Output the (x, y) coordinate of the center of the cell containing the given text.  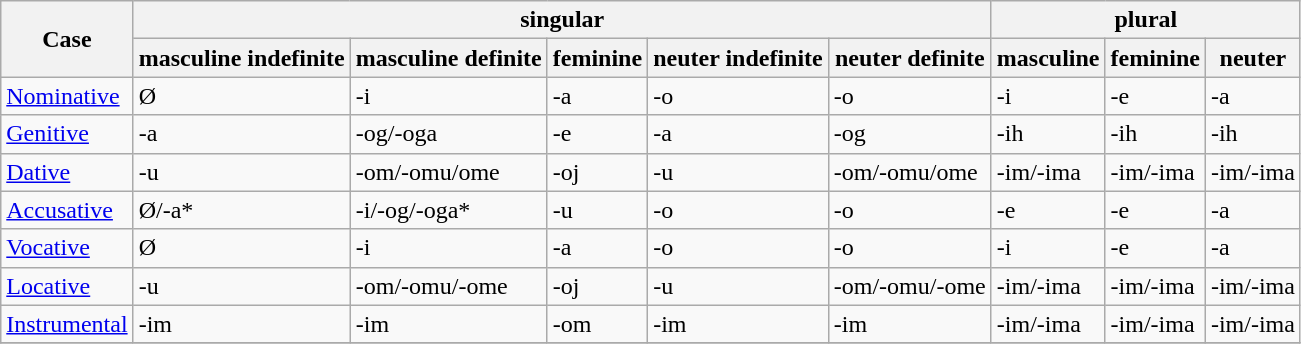
Dative (67, 172)
singular (562, 20)
-i/-og/-oga* (448, 210)
Case (67, 39)
-og/-oga (448, 134)
Instrumental (67, 324)
neuter (1252, 58)
Nominative (67, 96)
Vocative (67, 248)
Ø/-a* (242, 210)
neuter definite (910, 58)
masculine definite (448, 58)
plural (1146, 20)
masculine indefinite (242, 58)
neuter indefinite (738, 58)
Accusative (67, 210)
-om (597, 324)
Genitive (67, 134)
-og (910, 134)
Locative (67, 286)
masculine (1048, 58)
